For the text-containing cell, return its midpoint in (X, Y) coordinate format. 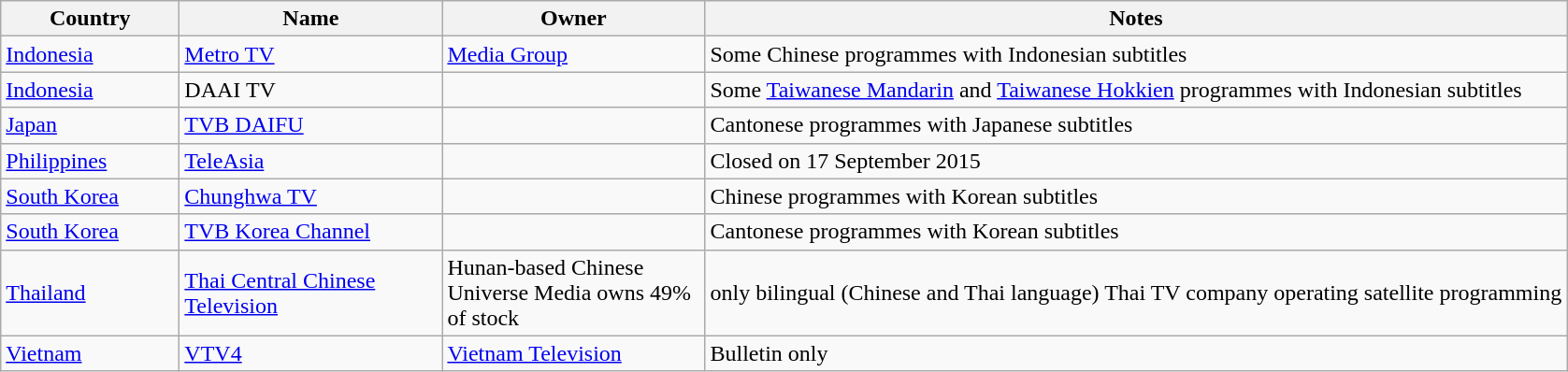
Thai Central Chinese Television (310, 293)
DAAI TV (310, 90)
Japan (90, 125)
Cantonese programmes with Korean subtitles (1136, 232)
TeleAsia (310, 161)
Philippines (90, 161)
Hunan-based Chinese Universe Media owns 49% of stock (574, 293)
Country (90, 19)
Bulletin only (1136, 353)
TVB Korea Channel (310, 232)
Name (310, 19)
Metro TV (310, 54)
Media Group (574, 54)
Some Taiwanese Mandarin and Taiwanese Hokkien programmes with Indonesian subtitles (1136, 90)
Thailand (90, 293)
Owner (574, 19)
Vietnam Television (574, 353)
TVB DAIFU (310, 125)
only bilingual (Chinese and Thai language) Thai TV company operating satellite programming (1136, 293)
Cantonese programmes with Japanese subtitles (1136, 125)
Chinese programmes with Korean subtitles (1136, 196)
VTV4 (310, 353)
Chunghwa TV (310, 196)
Some Chinese programmes with Indonesian subtitles (1136, 54)
Vietnam (90, 353)
Closed on 17 September 2015 (1136, 161)
Notes (1136, 19)
